Capture the cell that displays the provided text and extract its [x, y] central coordinate. 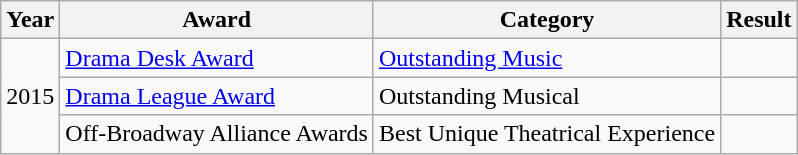
Best Unique Theatrical Experience [546, 134]
2015 [30, 96]
Off-Broadway Alliance Awards [217, 134]
Drama Desk Award [217, 58]
Result [759, 20]
Category [546, 20]
Year [30, 20]
Outstanding Musical [546, 96]
Drama League Award [217, 96]
Outstanding Music [546, 58]
Award [217, 20]
